Output the [X, Y] coordinate of the center of the cell containing the given text.  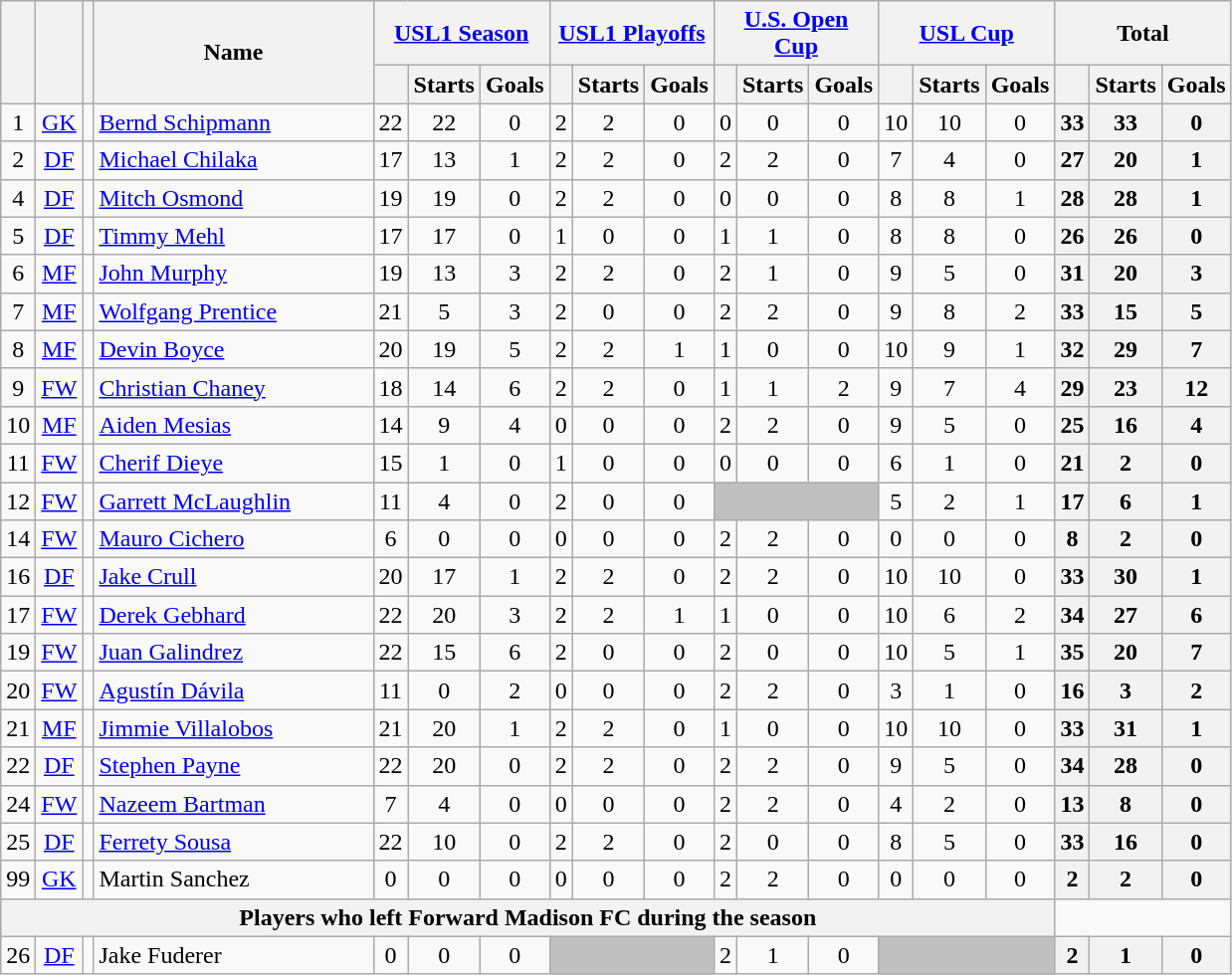
23 [1126, 387]
Jake Crull [233, 577]
John Murphy [233, 274]
Total [1142, 34]
Timmy Mehl [233, 236]
Ferrety Sousa [233, 842]
Players who left Forward Madison FC during the season [527, 917]
Mauro Cichero [233, 539]
Michael Chilaka [233, 160]
32 [1073, 349]
USL Cup [967, 34]
Mitch Osmond [233, 198]
35 [1073, 653]
USL1 Playoffs [631, 34]
99 [18, 879]
Jimmie Villalobos [233, 728]
Cherif Dieye [233, 463]
Nazeem Bartman [233, 804]
U.S. Open Cup [796, 34]
Name [233, 52]
Bernd Schipmann [233, 122]
Garrett McLaughlin [233, 500]
Christian Chaney [233, 387]
Devin Boyce [233, 349]
Wolfgang Prentice [233, 311]
USL1 Season [462, 34]
24 [18, 804]
Derek Gebhard [233, 615]
Martin Sanchez [233, 879]
Aiden Mesias [233, 425]
18 [390, 387]
Agustín Dávila [233, 690]
Jake Fuderer [233, 955]
Juan Galindrez [233, 653]
30 [1126, 577]
Stephen Payne [233, 766]
